Output the (X, Y) coordinate of the center of the cell containing the given text.  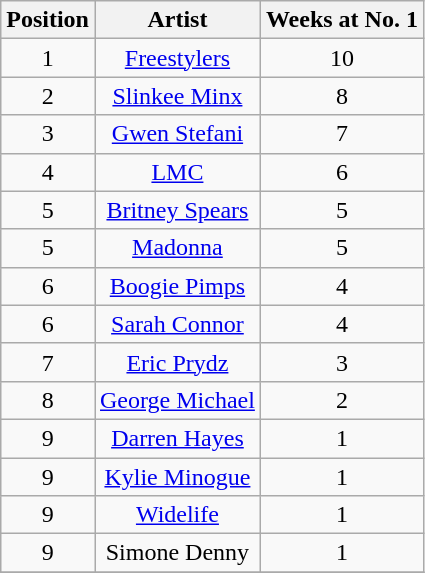
Position (48, 20)
Sarah Connor (177, 324)
Simone Denny (177, 553)
Madonna (177, 248)
George Michael (177, 400)
Slinkee Minx (177, 96)
Freestylers (177, 58)
Darren Hayes (177, 438)
Weeks at No. 1 (342, 20)
Gwen Stefani (177, 134)
Britney Spears (177, 210)
Widelife (177, 515)
Artist (177, 20)
Eric Prydz (177, 362)
10 (342, 58)
LMC (177, 172)
Boogie Pimps (177, 286)
Kylie Minogue (177, 477)
